Return (x, y) of the center of cell containing provided text 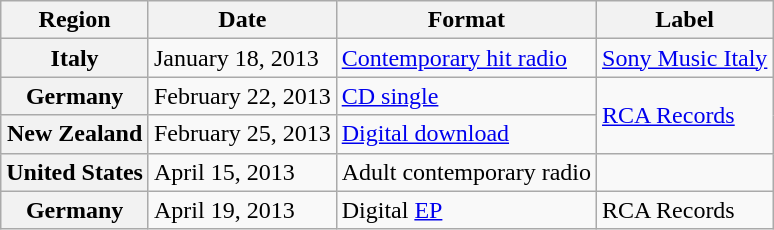
Region (75, 20)
Contemporary hit radio (466, 58)
New Zealand (75, 134)
Adult contemporary radio (466, 172)
Format (466, 20)
Label (685, 20)
February 25, 2013 (242, 134)
Sony Music Italy (685, 58)
Date (242, 20)
April 15, 2013 (242, 172)
January 18, 2013 (242, 58)
February 22, 2013 (242, 96)
Italy (75, 58)
Digital download (466, 134)
Digital EP (466, 210)
April 19, 2013 (242, 210)
CD single (466, 96)
United States (75, 172)
